Return (x, y) of the center of cell containing provided text 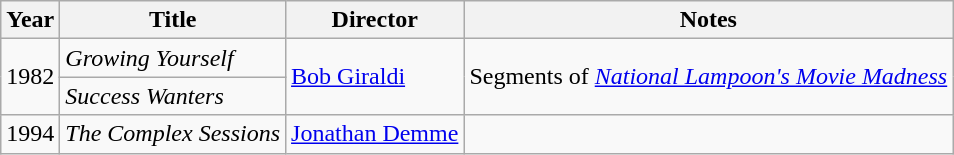
Year (30, 20)
Growing Yourself (173, 58)
The Complex Sessions (173, 134)
Director (375, 20)
Segments of National Lampoon's Movie Madness (708, 77)
1982 (30, 77)
Bob Giraldi (375, 77)
1994 (30, 134)
Jonathan Demme (375, 134)
Title (173, 20)
Success Wanters (173, 96)
Notes (708, 20)
